Return (x, y) of the center of cell containing provided text 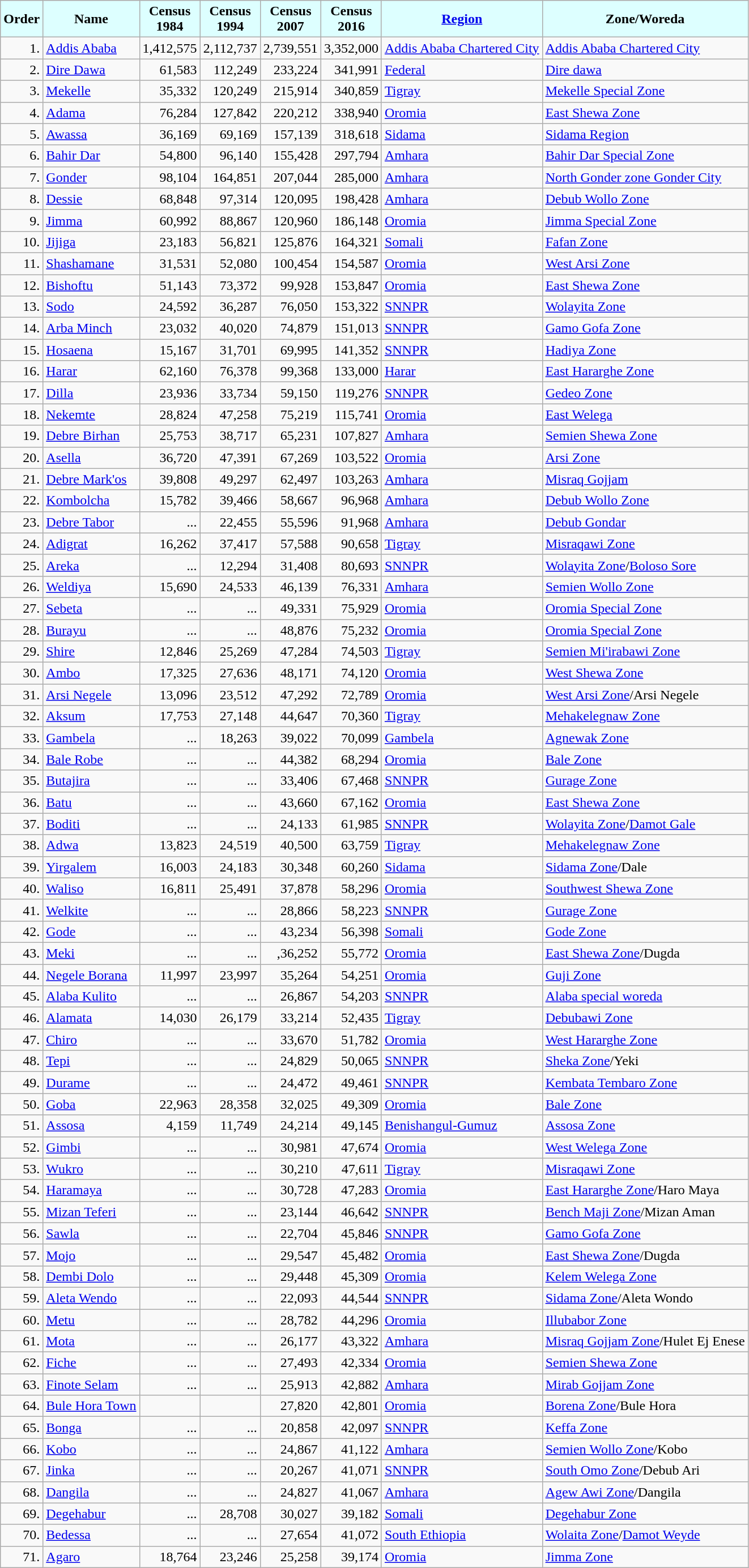
Jimma Special Zone (645, 220)
Bule Hora Town (91, 1406)
15. (22, 350)
Mizan Teferi (91, 1212)
45,846 (351, 1233)
Arba Minch (91, 328)
43,660 (290, 802)
56,398 (351, 932)
15,167 (170, 350)
17,753 (170, 716)
22,963 (170, 1104)
22,455 (230, 522)
Dilla (91, 393)
76,284 (170, 113)
Jinka (91, 1471)
10. (22, 242)
Arsi Negele (91, 695)
47,674 (351, 1147)
9. (22, 220)
38. (22, 845)
23,144 (290, 1212)
Bahir Dar Special Zone (645, 156)
42,334 (351, 1363)
16,811 (170, 888)
24,829 (290, 1061)
47,391 (230, 458)
44,647 (290, 716)
Yirgalem (91, 867)
20. (22, 458)
133,000 (351, 371)
12,846 (170, 652)
33,214 (290, 1018)
30,981 (290, 1147)
18. (22, 415)
75,232 (351, 630)
37,878 (290, 888)
297,794 (351, 156)
54,800 (170, 156)
63. (22, 1385)
Debre Tabor (91, 522)
341,991 (351, 70)
50,065 (351, 1061)
11,749 (230, 1126)
Hadiya Zone (645, 350)
60,260 (351, 867)
13,823 (170, 845)
27,148 (230, 716)
Gimbi (91, 1147)
47,258 (230, 415)
198,428 (351, 199)
Jimma (91, 220)
41,122 (351, 1449)
27,654 (290, 1535)
Fafan Zone (645, 242)
70,360 (351, 716)
58. (22, 1276)
Mota (91, 1341)
46,642 (351, 1212)
65. (22, 1428)
17,325 (170, 673)
11. (22, 263)
55. (22, 1212)
76,378 (230, 371)
Addis Ababa (91, 48)
12. (22, 285)
16. (22, 371)
96,968 (351, 501)
318,618 (351, 134)
Southwest Shewa Zone (645, 888)
24,827 (290, 1492)
Metu (91, 1320)
24,867 (290, 1449)
58,223 (351, 910)
57,588 (290, 544)
28,782 (290, 1320)
Debre Birhan (91, 436)
Keffa Zone (645, 1428)
2,112,737 (230, 48)
18,764 (170, 1557)
Gonder (91, 177)
Sidama Zone/Dale (645, 867)
Dangila (91, 1492)
Region (462, 19)
215,914 (290, 91)
15,690 (170, 587)
Bedessa (91, 1535)
41. (22, 910)
80,693 (351, 565)
Wolayita Zone/Boloso Sore (645, 565)
Meki (91, 953)
56,821 (230, 242)
31,408 (290, 565)
23,246 (230, 1557)
52. (22, 1147)
46. (22, 1018)
49,297 (230, 479)
25. (22, 565)
55,772 (351, 953)
31. (22, 695)
Finote Selam (91, 1385)
103,263 (351, 479)
Adama (91, 113)
24,592 (170, 307)
Agew Awi Zone/Dangila (645, 1492)
Alaba Kulito (91, 997)
99,928 (290, 285)
157,139 (290, 134)
33,734 (230, 393)
35,332 (170, 91)
58,667 (290, 501)
Welkite (91, 910)
Mojo (91, 1255)
90,658 (351, 544)
Asella (91, 458)
35,264 (290, 975)
285,000 (351, 177)
68,848 (170, 199)
Awassa (91, 134)
Fiche (91, 1363)
42. (22, 932)
49,331 (290, 608)
Kobo (91, 1449)
,36,252 (290, 953)
32,025 (290, 1104)
Dembi Dolo (91, 1276)
76,050 (290, 307)
18,263 (230, 738)
Batu (91, 802)
20,267 (290, 1471)
47,611 (351, 1169)
29. (22, 652)
Sidama Region (645, 134)
49. (22, 1083)
75,219 (290, 415)
Degehabur Zone (645, 1514)
Agaro (91, 1557)
50. (22, 1104)
Debub Gondar (645, 522)
29,448 (290, 1276)
Wolayita Zone (645, 307)
29,547 (290, 1255)
119,276 (351, 393)
Butajira (91, 781)
Debubawi Zone (645, 1018)
71. (22, 1557)
2. (22, 70)
125,876 (290, 242)
63,759 (351, 845)
43,322 (351, 1341)
340,859 (351, 91)
East Hararghe Zone/Haro Maya (645, 1190)
Dessie (91, 199)
338,940 (351, 113)
120,249 (230, 91)
Mirab Gojjam Zone (645, 1385)
59,150 (290, 393)
26,179 (230, 1018)
Illubabor Zone (645, 1320)
17. (22, 393)
Bale Robe (91, 759)
68,294 (351, 759)
Sebeta (91, 608)
155,428 (290, 156)
164,851 (230, 177)
51. (22, 1126)
22. (22, 501)
36,287 (230, 307)
72,789 (351, 695)
164,321 (351, 242)
North Gonder zone Gonder City (645, 177)
West Hararghe Zone (645, 1040)
26,867 (290, 997)
24,533 (230, 587)
47. (22, 1040)
Benishangul-Gumuz (462, 1126)
15,782 (170, 501)
24,133 (290, 824)
39,808 (170, 479)
Adigrat (91, 544)
Sidama Zone/Aleta Wondo (645, 1298)
Boditi (91, 824)
Alamata (91, 1018)
Dire dawa (645, 70)
Assosa (91, 1126)
115,741 (351, 415)
54,203 (351, 997)
Wukro (91, 1169)
67,269 (290, 458)
62,497 (290, 479)
51,782 (351, 1040)
39,022 (290, 738)
120,960 (290, 220)
42,097 (351, 1428)
7. (22, 177)
Bench Maji Zone/Mizan Aman (645, 1212)
23,512 (230, 695)
23. (22, 522)
60. (22, 1320)
Negele Borana (91, 975)
5. (22, 134)
Kelem Welega Zone (645, 1276)
100,454 (290, 263)
74,120 (351, 673)
96,140 (230, 156)
30,210 (290, 1169)
103,522 (351, 458)
Bonga (91, 1428)
30. (22, 673)
Semien Mi'irabawi Zone (645, 652)
70. (22, 1535)
59. (22, 1298)
24,519 (230, 845)
Haramaya (91, 1190)
Order (22, 19)
153,847 (351, 285)
16,262 (170, 544)
24,472 (290, 1083)
44,544 (351, 1298)
3,352,000 (351, 48)
Shire (91, 652)
154,587 (351, 263)
23,183 (170, 242)
39,466 (230, 501)
151,013 (351, 328)
34. (22, 759)
Durame (91, 1083)
19. (22, 436)
61,583 (170, 70)
76,331 (351, 587)
91,968 (351, 522)
75,929 (351, 608)
67. (22, 1471)
14. (22, 328)
Gode (91, 932)
51,143 (170, 285)
69,169 (230, 134)
70,099 (351, 738)
23,032 (170, 328)
45,482 (351, 1255)
20,858 (290, 1428)
42,801 (351, 1406)
Census1994 (230, 19)
23,936 (170, 393)
36,169 (170, 134)
40,500 (290, 845)
West Arsi Zone (645, 263)
3. (22, 91)
28,708 (230, 1514)
69,995 (290, 350)
44. (22, 975)
153,322 (351, 307)
Adwa (91, 845)
Census2016 (351, 19)
69. (22, 1514)
Goba (91, 1104)
East Welega (645, 415)
Gedeo Zone (645, 393)
25,269 (230, 652)
25,913 (290, 1385)
Borena Zone/Bule Hora (645, 1406)
31,701 (230, 350)
Debre Mark'os (91, 479)
220,212 (290, 113)
West Shewa Zone (645, 673)
31,531 (170, 263)
21. (22, 479)
88,867 (230, 220)
62,160 (170, 371)
13. (22, 307)
4,159 (170, 1126)
South Ethiopia (462, 1535)
47,292 (290, 695)
186,148 (351, 220)
Guji Zone (645, 975)
Gode Zone (645, 932)
13,096 (170, 695)
207,044 (290, 177)
73,372 (230, 285)
Sodo (91, 307)
48. (22, 1061)
39,182 (351, 1514)
Aleta Wendo (91, 1298)
28. (22, 630)
Semien Wollo Zone (645, 587)
6. (22, 156)
27,636 (230, 673)
1,412,575 (170, 48)
40,020 (230, 328)
Chiro (91, 1040)
74,879 (290, 328)
11,997 (170, 975)
West Welega Zone (645, 1147)
25,753 (170, 436)
43. (22, 953)
54. (22, 1190)
Wolaita Zone/Damot Weyde (645, 1535)
97,314 (230, 199)
49,309 (351, 1104)
Sheka Zone/Yeki (645, 1061)
28,824 (170, 415)
8. (22, 199)
36,720 (170, 458)
Nekemte (91, 415)
4. (22, 113)
54,251 (351, 975)
141,352 (351, 350)
1. (22, 48)
65,231 (290, 436)
127,842 (230, 113)
33,670 (290, 1040)
Alaba special woreda (645, 997)
52,080 (230, 263)
64. (22, 1406)
22,093 (290, 1298)
53. (22, 1169)
57. (22, 1255)
Assosa Zone (645, 1126)
Arsi Zone (645, 458)
46,139 (290, 587)
Mekelle Special Zone (645, 91)
33,406 (290, 781)
30,348 (290, 867)
East Hararghe Zone (645, 371)
56. (22, 1233)
Zone/Woreda (645, 19)
Tepi (91, 1061)
47,284 (290, 652)
12,294 (230, 565)
68. (22, 1492)
45,309 (351, 1276)
Bahir Dar (91, 156)
26. (22, 587)
35. (22, 781)
West Arsi Zone/Arsi Negele (645, 695)
Misraq Gojjam Zone/Hulet Ej Enese (645, 1341)
37. (22, 824)
27,493 (290, 1363)
24,214 (290, 1126)
39,174 (351, 1557)
48,876 (290, 630)
58,296 (351, 888)
Sawla (91, 1233)
Wolayita Zone/Damot Gale (645, 824)
Jimma Zone (645, 1557)
61. (22, 1341)
Name (91, 19)
233,224 (290, 70)
120,095 (290, 199)
28,866 (290, 910)
Hosaena (91, 350)
Jijiga (91, 242)
Areka (91, 565)
2,739,551 (290, 48)
25,491 (230, 888)
62. (22, 1363)
40. (22, 888)
Semien Wollo Zone/Kobo (645, 1449)
Ambo (91, 673)
47,283 (351, 1190)
67,162 (351, 802)
45. (22, 997)
Aksum (91, 716)
Degehabur (91, 1514)
43,234 (290, 932)
42,882 (351, 1385)
24,183 (230, 867)
23,997 (230, 975)
Census1984 (170, 19)
48,171 (290, 673)
41,072 (351, 1535)
32. (22, 716)
24. (22, 544)
Kombolcha (91, 501)
30,027 (290, 1514)
55,596 (290, 522)
Kembata Tembaro Zone (645, 1083)
25,258 (290, 1557)
74,503 (351, 652)
112,249 (230, 70)
61,985 (351, 824)
Burayu (91, 630)
22,704 (290, 1233)
28,358 (230, 1104)
26,177 (290, 1341)
37,417 (230, 544)
27,820 (290, 1406)
44,382 (290, 759)
60,992 (170, 220)
52,435 (351, 1018)
98,104 (170, 177)
30,728 (290, 1190)
Shashamane (91, 263)
41,067 (351, 1492)
66. (22, 1449)
39. (22, 867)
99,368 (290, 371)
44,296 (351, 1320)
49,461 (351, 1083)
Census2007 (290, 19)
36. (22, 802)
South Omo Zone/Debub Ari (645, 1471)
41,071 (351, 1471)
Weldiya (91, 587)
67,468 (351, 781)
Waliso (91, 888)
38,717 (230, 436)
Dire Dawa (91, 70)
49,145 (351, 1126)
Bishoftu (91, 285)
27. (22, 608)
Mekelle (91, 91)
Agnewak Zone (645, 738)
Misraq Gojjam (645, 479)
107,827 (351, 436)
16,003 (170, 867)
Federal (462, 70)
33. (22, 738)
14,030 (170, 1018)
